Provide the (x, y) coordinate of the cell's center where the given text is located.  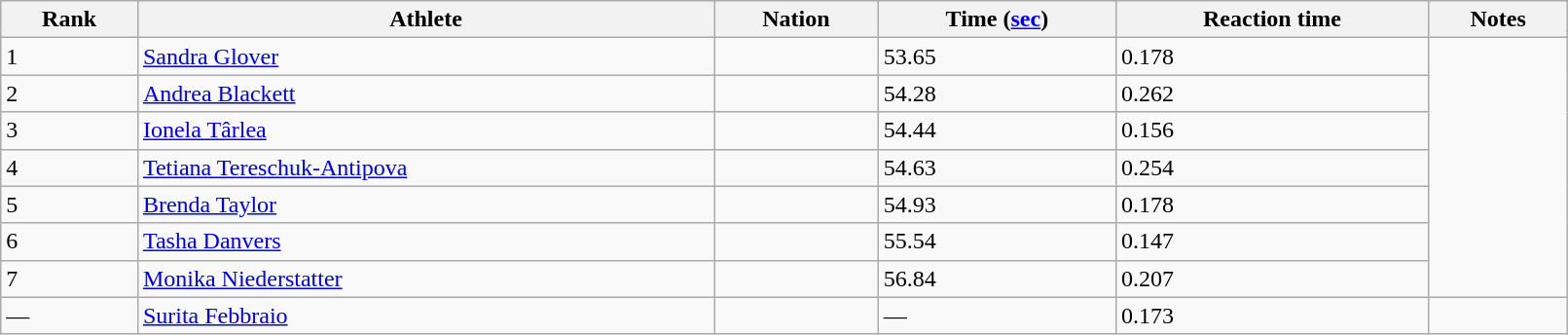
Andrea Blackett (425, 93)
Monika Niederstatter (425, 279)
0.262 (1273, 93)
Surita Febbraio (425, 316)
Ionela Târlea (425, 130)
Time (sec) (997, 19)
1 (70, 56)
4 (70, 167)
0.156 (1273, 130)
5 (70, 205)
Reaction time (1273, 19)
0.207 (1273, 279)
Notes (1497, 19)
2 (70, 93)
Nation (796, 19)
54.63 (997, 167)
Brenda Taylor (425, 205)
Tetiana Tereschuk-Antipova (425, 167)
6 (70, 242)
56.84 (997, 279)
Tasha Danvers (425, 242)
0.254 (1273, 167)
0.147 (1273, 242)
Athlete (425, 19)
53.65 (997, 56)
54.93 (997, 205)
7 (70, 279)
54.28 (997, 93)
Rank (70, 19)
Sandra Glover (425, 56)
0.173 (1273, 316)
3 (70, 130)
55.54 (997, 242)
54.44 (997, 130)
